Return [X, Y] of the center of cell containing provided text 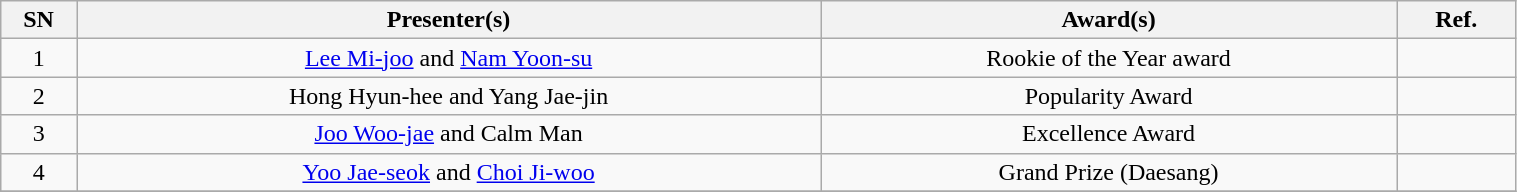
3 [39, 134]
Rookie of the Year award [1109, 58]
Grand Prize (Daesang) [1109, 172]
2 [39, 96]
Ref. [1457, 20]
Hong Hyun-hee and Yang Jae-jin [448, 96]
SN [39, 20]
Popularity Award [1109, 96]
Excellence Award [1109, 134]
Lee Mi-joo and Nam Yoon-su [448, 58]
Joo Woo-jae and Calm Man [448, 134]
Presenter(s) [448, 20]
Yoo Jae-seok and Choi Ji-woo [448, 172]
4 [39, 172]
1 [39, 58]
Award(s) [1109, 20]
